Extract the [x, y] coordinate from the center of the cell holding the provided text.  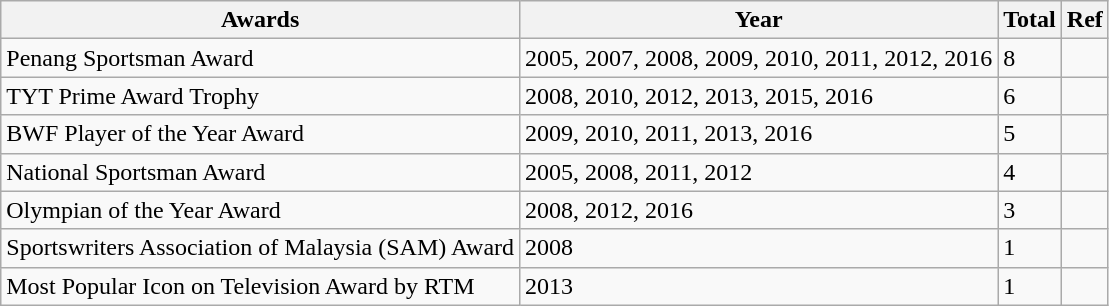
6 [1030, 96]
TYT Prime Award Trophy [260, 96]
Ref [1084, 20]
8 [1030, 58]
2005, 2007, 2008, 2009, 2010, 2011, 2012, 2016 [759, 58]
2008, 2010, 2012, 2013, 2015, 2016 [759, 96]
4 [1030, 172]
Awards [260, 20]
2005, 2008, 2011, 2012 [759, 172]
Sportswriters Association of Malaysia (SAM) Award [260, 248]
2013 [759, 286]
Total [1030, 20]
National Sportsman Award [260, 172]
3 [1030, 210]
Most Popular Icon on Television Award by RTM [260, 286]
2008, 2012, 2016 [759, 210]
Year [759, 20]
5 [1030, 134]
Penang Sportsman Award [260, 58]
BWF Player of the Year Award [260, 134]
2008 [759, 248]
2009, 2010, 2011, 2013, 2016 [759, 134]
Olympian of the Year Award [260, 210]
